Detect which cell encompasses the target text, then output its [X, Y] center coordinate. 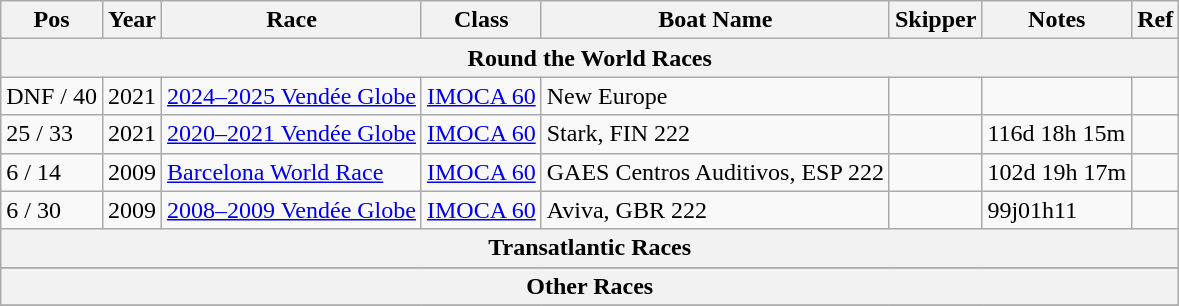
Aviva, GBR 222 [715, 210]
GAES Centros Auditivos, ESP 222 [715, 172]
DNF / 40 [52, 96]
Barcelona World Race [292, 172]
Year [132, 20]
New Europe [715, 96]
Skipper [935, 20]
Pos [52, 20]
116d 18h 15m [1057, 134]
6 / 30 [52, 210]
2024–2025 Vendée Globe [292, 96]
6 / 14 [52, 172]
Round the World Races [590, 58]
Class [481, 20]
2008–2009 Vendée Globe [292, 210]
Stark, FIN 222 [715, 134]
Race [292, 20]
99j01h11 [1057, 210]
Ref [1156, 20]
Boat Name [715, 20]
Other Races [590, 286]
2020–2021 Vendée Globe [292, 134]
25 / 33 [52, 134]
102d 19h 17m [1057, 172]
Transatlantic Races [590, 248]
Notes [1057, 20]
